Locate the cell with the specified text and output its [x, y] center coordinate. 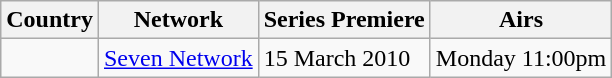
Network [178, 20]
15 March 2010 [344, 58]
Airs [521, 20]
Monday 11:00pm [521, 58]
Seven Network [178, 58]
Country [50, 20]
Series Premiere [344, 20]
